Provide the (X, Y) coordinate of the cell's center where the given text is located.  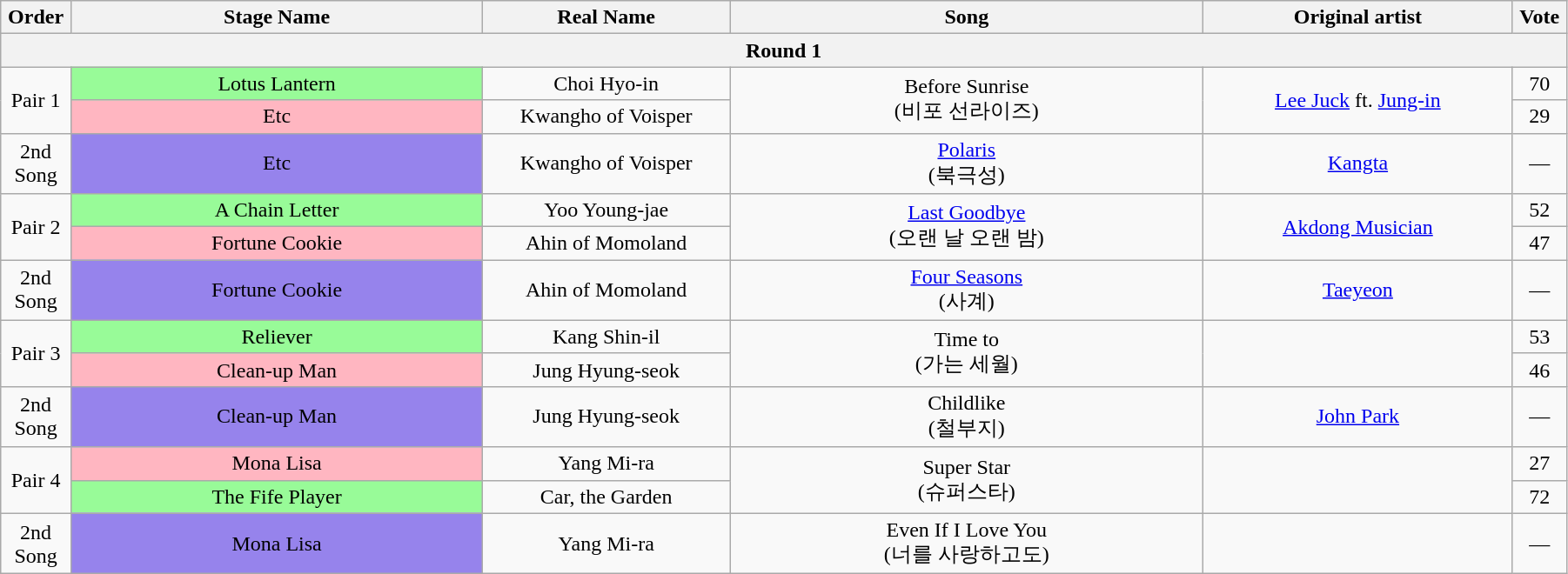
Song (967, 17)
Kang Shin-il (606, 337)
Lee Juck ft. Jung-in (1357, 100)
Pair 1 (37, 100)
A Chain Letter (277, 210)
Reliever (277, 337)
Vote (1540, 17)
Taeyeon (1357, 290)
Akdong Musician (1357, 227)
Stage Name (277, 17)
Yoo Young-jae (606, 210)
Original artist (1357, 17)
52 (1540, 210)
Kangta (1357, 164)
Last Goodbye(오랜 날 오랜 밤) (967, 227)
Pair 3 (37, 353)
Pair 2 (37, 227)
Childlike(철부지) (967, 417)
Super Star(슈퍼스타) (967, 480)
Real Name (606, 17)
Round 1 (784, 50)
46 (1540, 370)
29 (1540, 117)
Time to(가는 세월) (967, 353)
Polaris(북극성) (967, 164)
Pair 4 (37, 480)
27 (1540, 464)
The Fife Player (277, 497)
Even If I Love You(너를 사랑하고도) (967, 544)
47 (1540, 244)
John Park (1357, 417)
70 (1540, 83)
Lotus Lantern (277, 83)
53 (1540, 337)
Choi Hyo-in (606, 83)
Before Sunrise(비포 선라이즈) (967, 100)
72 (1540, 497)
Four Seasons(사계) (967, 290)
Order (37, 17)
Car, the Garden (606, 497)
